Scan for the cell matching the given text and deliver its [x, y] coordinate at center. 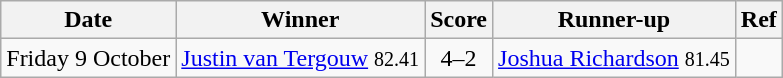
Joshua Richardson 81.45 [614, 58]
Friday 9 October [88, 58]
Runner-up [614, 20]
Ref [758, 20]
Winner [300, 20]
Justin van Tergouw 82.41 [300, 58]
Date [88, 20]
4–2 [459, 58]
Score [459, 20]
